Return (x, y) of the center of cell containing provided text 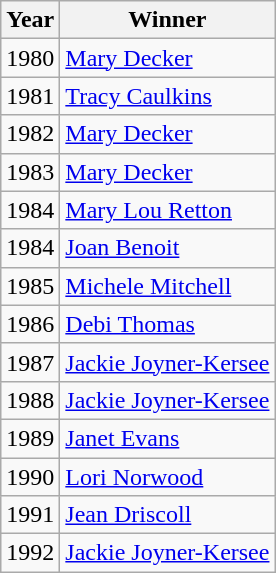
1987 (30, 362)
1986 (30, 324)
1983 (30, 172)
Michele Mitchell (168, 286)
Jean Driscoll (168, 515)
Tracy Caulkins (168, 96)
1982 (30, 134)
Janet Evans (168, 438)
1988 (30, 400)
1981 (30, 96)
Year (30, 20)
Winner (168, 20)
1985 (30, 286)
1989 (30, 438)
Joan Benoit (168, 248)
1990 (30, 477)
1992 (30, 553)
Mary Lou Retton (168, 210)
1991 (30, 515)
Lori Norwood (168, 477)
1980 (30, 58)
Debi Thomas (168, 324)
